Locate the cell with the specified text and output its (x, y) center coordinate. 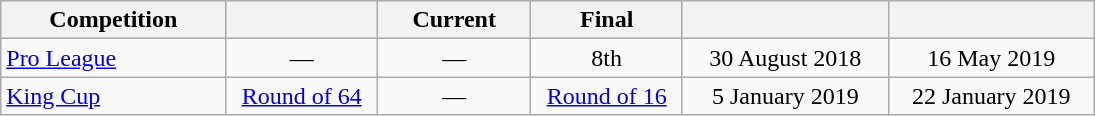
Final (606, 20)
Current (454, 20)
5 January 2019 (785, 96)
16 May 2019 (991, 58)
King Cup (114, 96)
8th (606, 58)
Round of 16 (606, 96)
Competition (114, 20)
Round of 64 (302, 96)
Pro League (114, 58)
22 January 2019 (991, 96)
30 August 2018 (785, 58)
